Provide the [X, Y] coordinate of the cell's center where the given text is located.  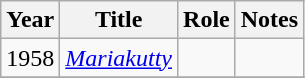
Title [119, 20]
Year [30, 20]
Notes [269, 20]
Mariakutty [119, 58]
Role [207, 20]
1958 [30, 58]
